From the cell containing the given text, extract its center point as (x, y) coordinate. 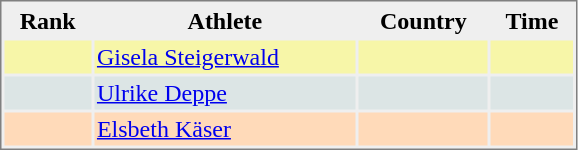
Gisela Steigerwald (225, 56)
Rank (47, 20)
Time (532, 20)
Athlete (225, 20)
Ulrike Deppe (225, 92)
Country (424, 20)
Elsbeth Käser (225, 128)
